Detect which cell encompasses the target text, then output its (x, y) center coordinate. 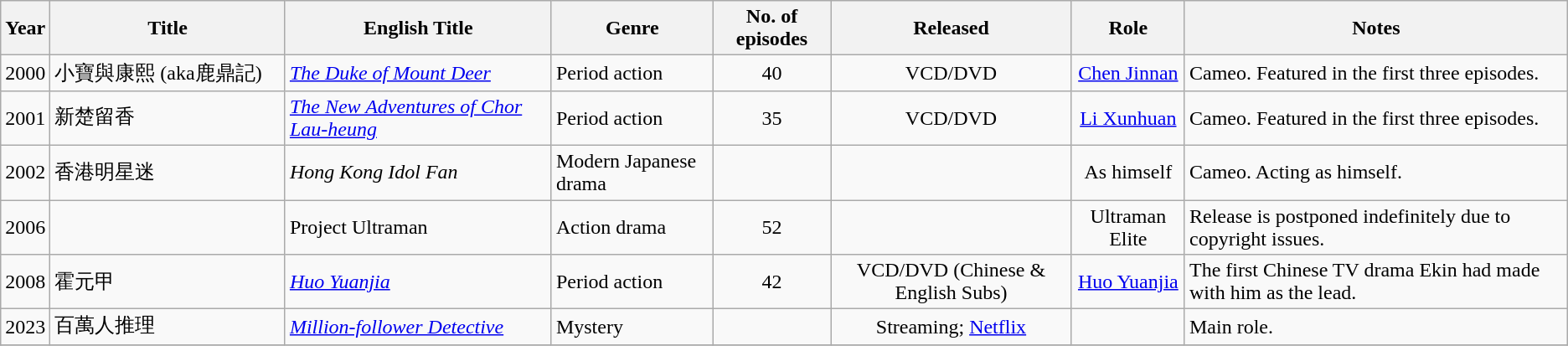
Modern Japanese drama (632, 173)
40 (771, 74)
2001 (25, 117)
香港明星迷 (168, 173)
2000 (25, 74)
小寶與康熙 (aka鹿鼎記) (168, 74)
Mystery (632, 327)
2002 (25, 173)
2006 (25, 226)
Genre (632, 28)
No. of episodes (771, 28)
Streaming; Netflix (952, 327)
The New Adventures of Chor Lau-heung (418, 117)
Released (952, 28)
Chen Jinnan (1127, 74)
Action drama (632, 226)
霍元甲 (168, 281)
Cameo. Acting as himself. (1375, 173)
The Duke of Mount Deer (418, 74)
Main role. (1375, 327)
Ultraman Elite (1127, 226)
Year (25, 28)
新楚留香 (168, 117)
Hong Kong Idol Fan (418, 173)
2023 (25, 327)
The first Chinese TV drama Ekin had made with him as the lead. (1375, 281)
VCD/DVD (Chinese & English Subs) (952, 281)
52 (771, 226)
English Title (418, 28)
Role (1127, 28)
百萬人推理 (168, 327)
Project Ultraman (418, 226)
2008 (25, 281)
Release is postponed indefinitely due to copyright issues. (1375, 226)
As himself (1127, 173)
Million-follower Detective (418, 327)
Title (168, 28)
Notes (1375, 28)
35 (771, 117)
Li Xunhuan (1127, 117)
42 (771, 281)
